Determine the [x, y] coordinate at the center of the cell enclosing the given text.  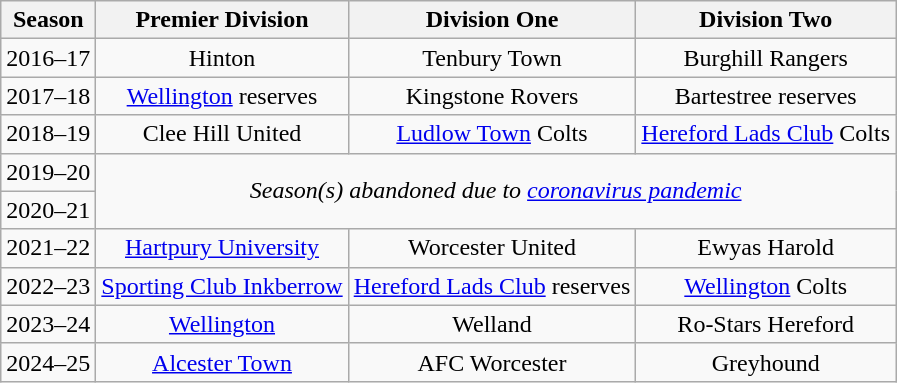
Wellington reserves [222, 96]
Hereford Lads Club reserves [492, 286]
Hartpury University [222, 248]
Season(s) abandoned due to coronavirus pandemic [496, 191]
Greyhound [766, 362]
Premier Division [222, 20]
2022–23 [48, 286]
2017–18 [48, 96]
Ludlow Town Colts [492, 134]
Wellington Colts [766, 286]
Bartestree reserves [766, 96]
Alcester Town [222, 362]
Sporting Club Inkberrow [222, 286]
Burghill Rangers [766, 58]
Tenbury Town [492, 58]
2016–17 [48, 58]
Ro-Stars Hereford [766, 324]
AFC Worcester [492, 362]
Division One [492, 20]
2021–22 [48, 248]
Welland [492, 324]
Division Two [766, 20]
2018–19 [48, 134]
2023–24 [48, 324]
Ewyas Harold [766, 248]
Worcester United [492, 248]
Hinton [222, 58]
Season [48, 20]
Kingstone Rovers [492, 96]
2024–25 [48, 362]
Hereford Lads Club Colts [766, 134]
2020–21 [48, 210]
Clee Hill United [222, 134]
2019–20 [48, 172]
Wellington [222, 324]
